Determine the [x, y] coordinate at the center of the cell enclosing the given text.  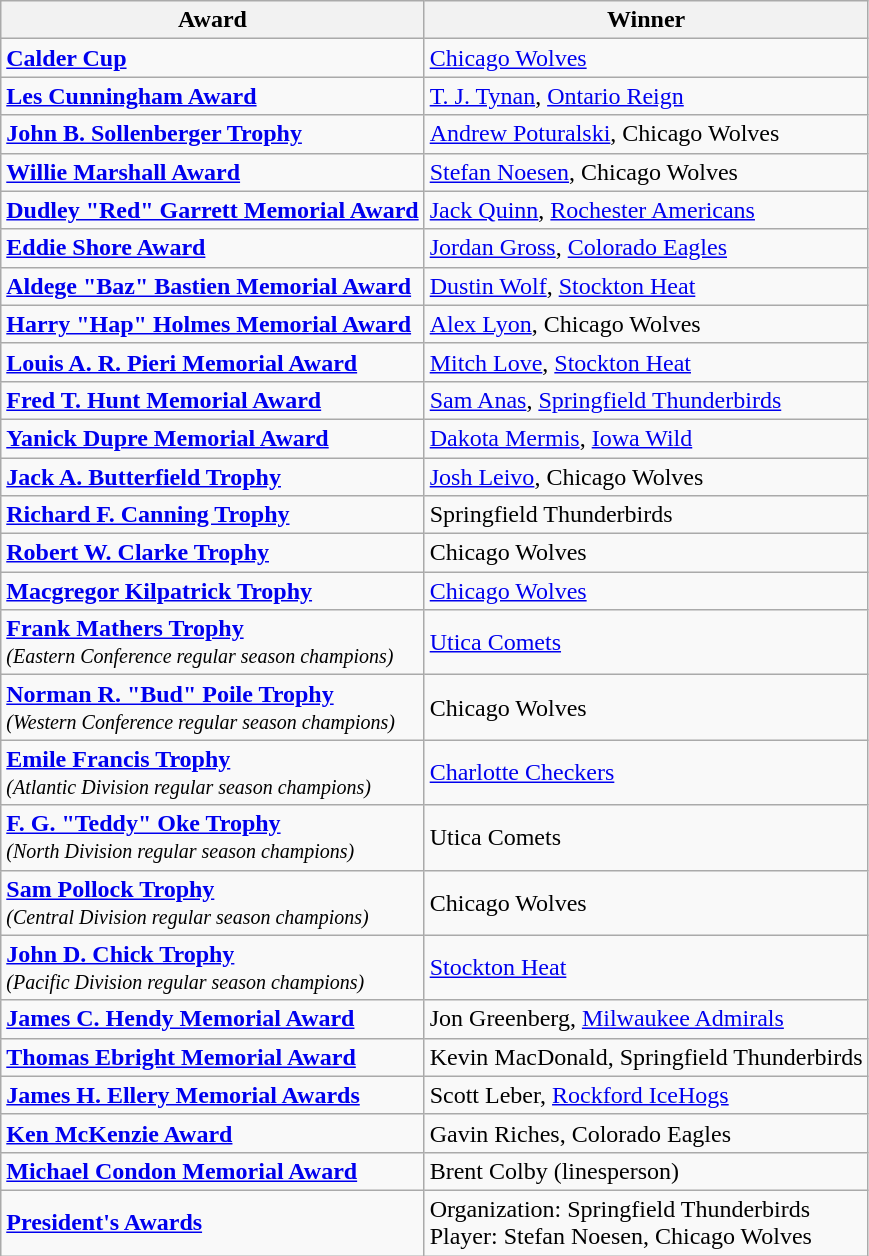
James C. Hendy Memorial Award [212, 1019]
Ken McKenzie Award [212, 1133]
Scott Leber, Rockford IceHogs [646, 1095]
Andrew Poturalski, Chicago Wolves [646, 134]
Emile Francis Trophy (Atlantic Division regular season champions) [212, 772]
Louis A. R. Pieri Memorial Award [212, 362]
Aldege "Baz" Bastien Memorial Award [212, 286]
Winner [646, 20]
Mitch Love, Stockton Heat [646, 362]
Stockton Heat [646, 968]
John D. Chick Trophy(Pacific Division regular season champions) [212, 968]
Thomas Ebright Memorial Award [212, 1057]
Dakota Mermis, Iowa Wild [646, 438]
Josh Leivo, Chicago Wolves [646, 477]
Willie Marshall Award [212, 172]
Frank Mathers Trophy(Eastern Conference regular season champions) [212, 642]
Award [212, 20]
Eddie Shore Award [212, 248]
Stefan Noesen, Chicago Wolves [646, 172]
Michael Condon Memorial Award [212, 1171]
Sam Anas, Springfield Thunderbirds [646, 400]
Springfield Thunderbirds [646, 515]
F. G. "Teddy" Oke Trophy(North Division regular season champions) [212, 838]
President's Awards [212, 1222]
Dudley "Red" Garrett Memorial Award [212, 210]
Fred T. Hunt Memorial Award [212, 400]
Gavin Riches, Colorado Eagles [646, 1133]
Sam Pollock Trophy(Central Division regular season champions) [212, 902]
Alex Lyon, Chicago Wolves [646, 324]
Harry "Hap" Holmes Memorial Award [212, 324]
Kevin MacDonald, Springfield Thunderbirds [646, 1057]
James H. Ellery Memorial Awards [212, 1095]
Richard F. Canning Trophy [212, 515]
Jon Greenberg, Milwaukee Admirals [646, 1019]
Macgregor Kilpatrick Trophy [212, 591]
T. J. Tynan, Ontario Reign [646, 96]
Jack Quinn, Rochester Americans [646, 210]
Calder Cup [212, 58]
Brent Colby (linesperson) [646, 1171]
John B. Sollenberger Trophy [212, 134]
Charlotte Checkers [646, 772]
Les Cunningham Award [212, 96]
Dustin Wolf, Stockton Heat [646, 286]
Jordan Gross, Colorado Eagles [646, 248]
Robert W. Clarke Trophy [212, 553]
Organization: Springfield Thunderbirds Player: Stefan Noesen, Chicago Wolves [646, 1222]
Jack A. Butterfield Trophy [212, 477]
Norman R. "Bud" Poile Trophy(Western Conference regular season champions) [212, 708]
Yanick Dupre Memorial Award [212, 438]
